Search for the cell housing the specified text and yield its [X, Y] center coordinate. 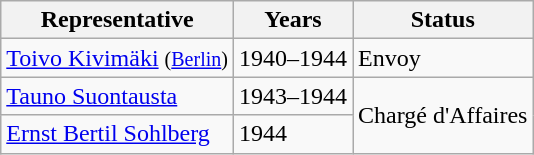
Status [443, 20]
Toivo Kivimäki (Berlin) [118, 58]
Ernst Bertil Sohlberg [118, 134]
Years [292, 20]
1943–1944 [292, 96]
Representative [118, 20]
Tauno Suontausta [118, 96]
Chargé d'Affaires [443, 115]
1944 [292, 134]
1940–1944 [292, 58]
Envoy [443, 58]
